For the text-containing cell, return its midpoint in (x, y) coordinate format. 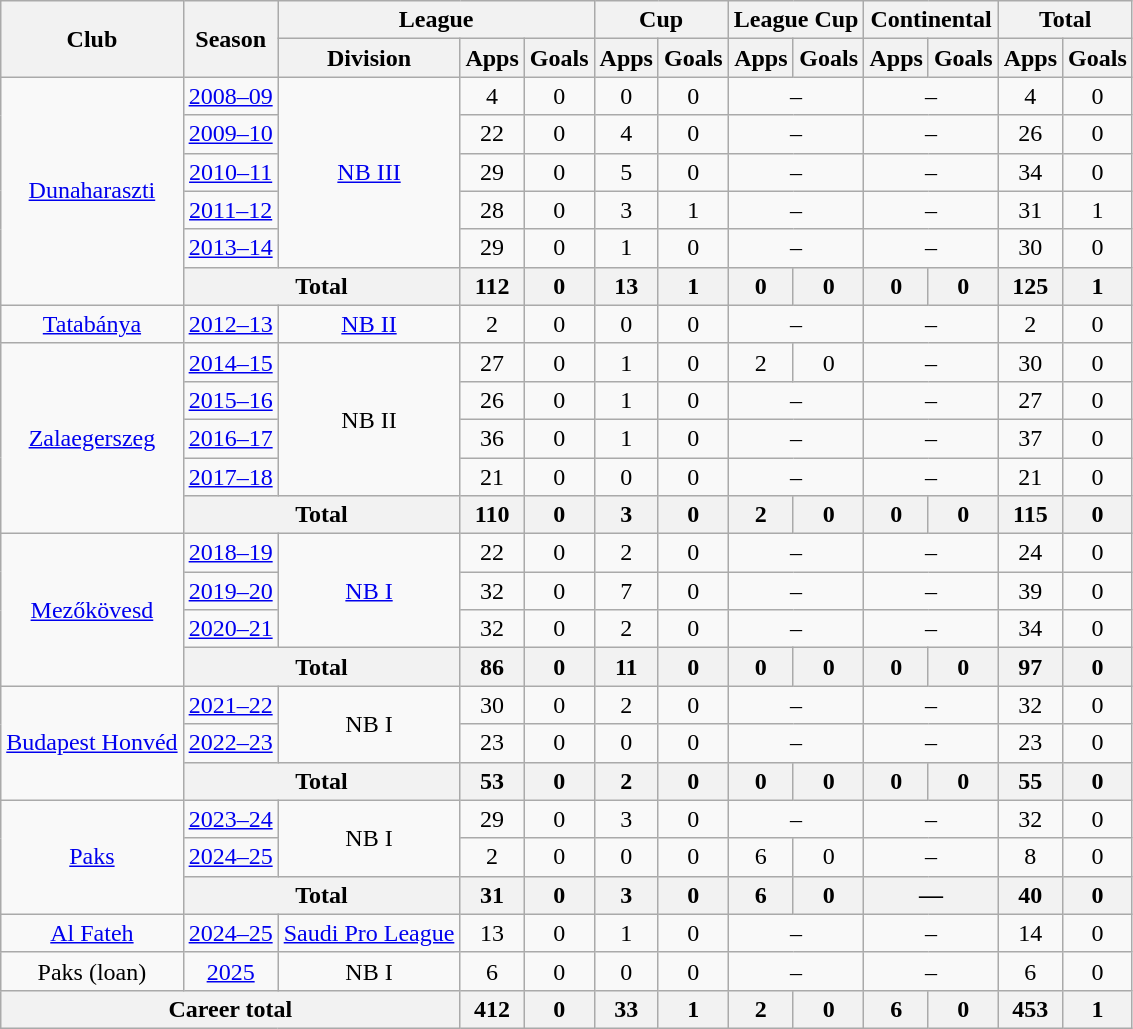
Continental (931, 20)
2008–09 (230, 96)
110 (492, 515)
League Cup (796, 20)
Cup (661, 20)
Career total (230, 1009)
453 (1030, 1009)
115 (1030, 515)
125 (1030, 286)
40 (1030, 895)
2015–16 (230, 400)
Zalaegerszeg (92, 438)
39 (1030, 591)
2025 (230, 971)
Paks (92, 857)
2023–24 (230, 819)
2018–19 (230, 553)
Budapest Honvéd (92, 743)
112 (492, 286)
Club (92, 39)
2017–18 (230, 477)
2016–17 (230, 438)
Saudi Pro League (369, 933)
— (931, 895)
37 (1030, 438)
NB III (369, 172)
36 (492, 438)
League (436, 20)
28 (492, 210)
55 (1030, 781)
53 (492, 781)
412 (492, 1009)
33 (626, 1009)
5 (626, 172)
2009–10 (230, 134)
Tatabánya (92, 324)
2021–22 (230, 705)
Al Fateh (92, 933)
Division (369, 58)
24 (1030, 553)
97 (1030, 667)
2010–11 (230, 172)
Season (230, 39)
2020–21 (230, 629)
Paks (loan) (92, 971)
Dunaharaszti (92, 191)
11 (626, 667)
2014–15 (230, 362)
86 (492, 667)
7 (626, 591)
2011–12 (230, 210)
2019–20 (230, 591)
Mezőkövesd (92, 610)
2012–13 (230, 324)
8 (1030, 857)
2022–23 (230, 743)
14 (1030, 933)
2013–14 (230, 248)
